For the text-containing cell, return its midpoint in (X, Y) coordinate format. 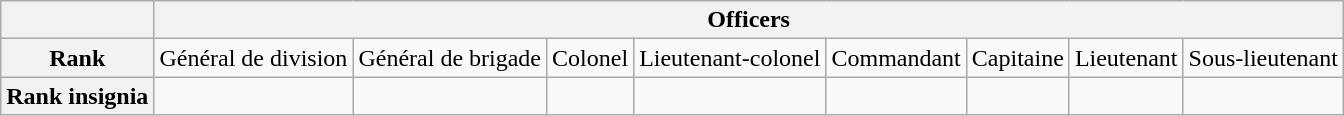
Général de division (254, 58)
Commandant (896, 58)
Général de brigade (450, 58)
Lieutenant (1126, 58)
Rank (78, 58)
Colonel (590, 58)
Capitaine (1018, 58)
Lieutenant-colonel (730, 58)
Officers (749, 20)
Rank insignia (78, 96)
Sous-lieutenant (1263, 58)
